Capture the cell that displays the provided text and extract its [X, Y] central coordinate. 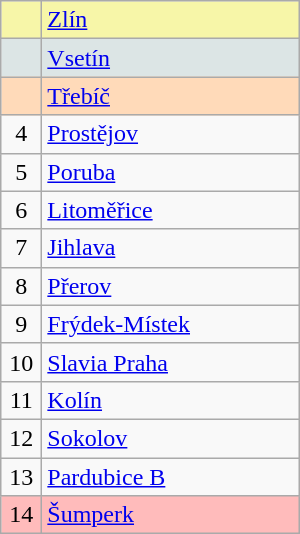
Poruba [170, 172]
Frýdek-Místek [170, 324]
10 [22, 362]
13 [22, 477]
Vsetín [170, 58]
Slavia Praha [170, 362]
Přerov [170, 286]
5 [22, 172]
Prostějov [170, 134]
Kolín [170, 400]
14 [22, 515]
4 [22, 134]
7 [22, 248]
Pardubice B [170, 477]
9 [22, 324]
Šumperk [170, 515]
Litoměřice [170, 210]
8 [22, 286]
6 [22, 210]
Sokolov [170, 438]
Zlín [170, 20]
12 [22, 438]
Jihlava [170, 248]
Třebíč [170, 96]
11 [22, 400]
